Return (X, Y) of the center of cell containing provided text 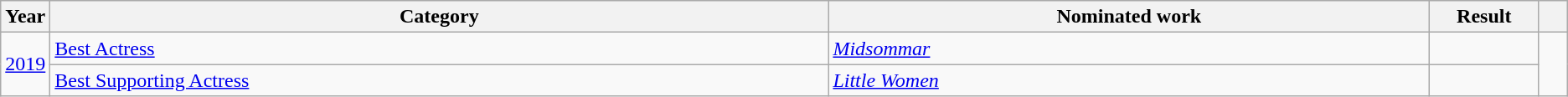
Best Supporting Actress (439, 80)
Nominated work (1129, 17)
Little Women (1129, 80)
Category (439, 17)
2019 (25, 64)
Midsommar (1129, 48)
Best Actress (439, 48)
Year (25, 17)
Result (1484, 17)
